Search for the cell housing the specified text and yield its (x, y) center coordinate. 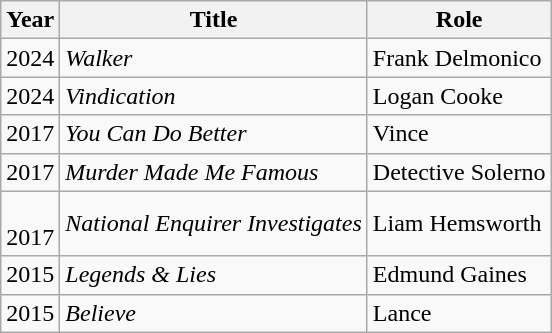
Role (459, 20)
Year (30, 20)
Frank Delmonico (459, 58)
Logan Cooke (459, 96)
Believe (214, 313)
Walker (214, 58)
Lance (459, 313)
You Can Do Better (214, 134)
Legends & Lies (214, 275)
National Enquirer Investigates (214, 224)
Liam Hemsworth (459, 224)
Murder Made Me Famous (214, 172)
Detective Solerno (459, 172)
Vindication (214, 96)
Title (214, 20)
Edmund Gaines (459, 275)
Vince (459, 134)
